Locate the cell with the specified text and output its (X, Y) center coordinate. 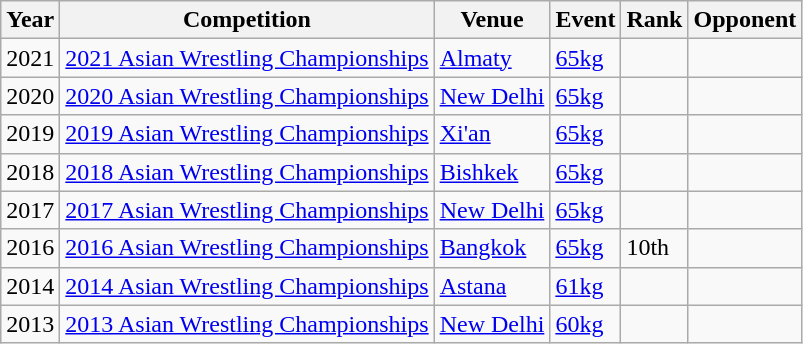
Almaty (492, 58)
Bishkek (492, 172)
Year (30, 20)
Rank (654, 20)
2013 (30, 324)
2018 (30, 172)
Xi'an (492, 134)
60kg (586, 324)
61kg (586, 286)
Event (586, 20)
Bangkok (492, 248)
2017 Asian Wrestling Championships (247, 210)
2016 Asian Wrestling Championships (247, 248)
Astana (492, 286)
Competition (247, 20)
Venue (492, 20)
2014 (30, 286)
2020 (30, 96)
10th (654, 248)
2020 Asian Wrestling Championships (247, 96)
2021 (30, 58)
2018 Asian Wrestling Championships (247, 172)
2016 (30, 248)
2017 (30, 210)
2021 Asian Wrestling Championships (247, 58)
2019 Asian Wrestling Championships (247, 134)
Opponent (745, 20)
2019 (30, 134)
2013 Asian Wrestling Championships (247, 324)
2014 Asian Wrestling Championships (247, 286)
